Return the (x, y) coordinate for the center point of the cell that contains the specified text.  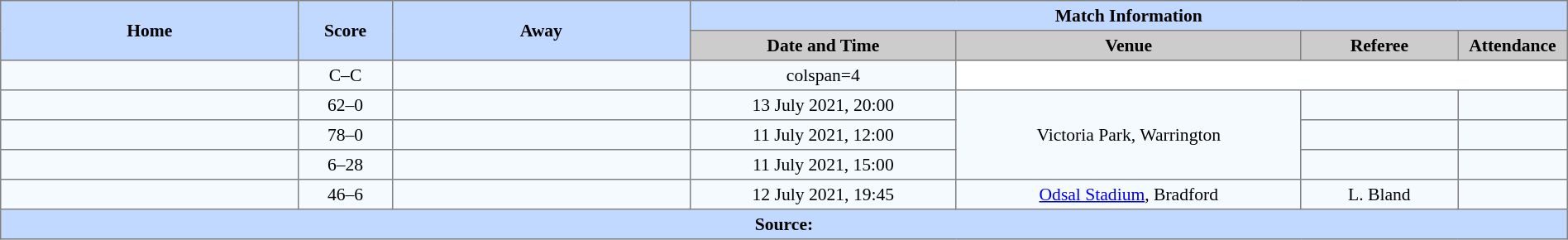
C–C (346, 75)
Referee (1379, 46)
13 July 2021, 20:00 (823, 105)
11 July 2021, 15:00 (823, 165)
Source: (784, 224)
6–28 (346, 165)
Home (150, 31)
Odsal Stadium, Bradford (1128, 194)
12 July 2021, 19:45 (823, 194)
L. Bland (1379, 194)
Away (541, 31)
46–6 (346, 194)
Date and Time (823, 46)
Victoria Park, Warrington (1128, 135)
62–0 (346, 105)
Score (346, 31)
Attendance (1513, 46)
colspan=4 (823, 75)
11 July 2021, 12:00 (823, 135)
Venue (1128, 46)
Match Information (1128, 16)
78–0 (346, 135)
